Detect which cell encompasses the target text, then output its [X, Y] center coordinate. 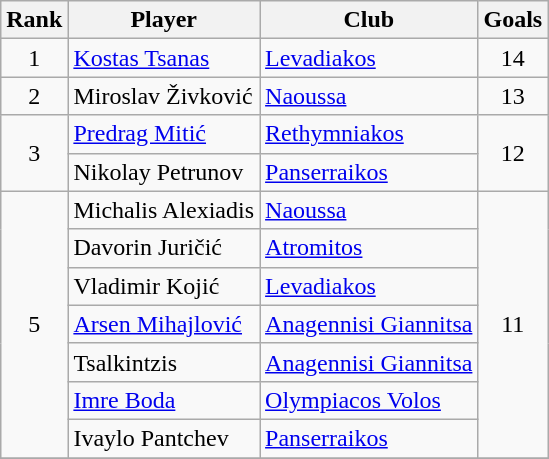
13 [513, 96]
Club [369, 20]
Rethymniakos [369, 134]
Goals [513, 20]
Rank [34, 20]
Imre Boda [164, 400]
Kostas Tsanas [164, 58]
11 [513, 324]
3 [34, 153]
Vladimir Kojić [164, 286]
Olympiacos Volos [369, 400]
5 [34, 324]
Predrag Mitić [164, 134]
2 [34, 96]
Arsen Mihajlović [164, 324]
14 [513, 58]
Player [164, 20]
Tsalkintzis [164, 362]
Ivaylo Pantchev [164, 438]
Atromitos [369, 248]
Davorin Juričić [164, 248]
Michalis Alexiadis [164, 210]
1 [34, 58]
Nikolay Petrunov [164, 172]
Miroslav Živković [164, 96]
12 [513, 153]
